Identify which cell holds the provided text, then report its (x, y) central coordinate. 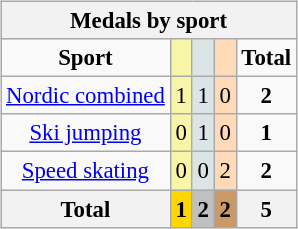
Sport (86, 58)
5 (266, 209)
Nordic combined (86, 96)
Ski jumping (86, 133)
Medals by sport (149, 21)
Speed skating (86, 171)
